Locate the cell with the specified text and output its [x, y] center coordinate. 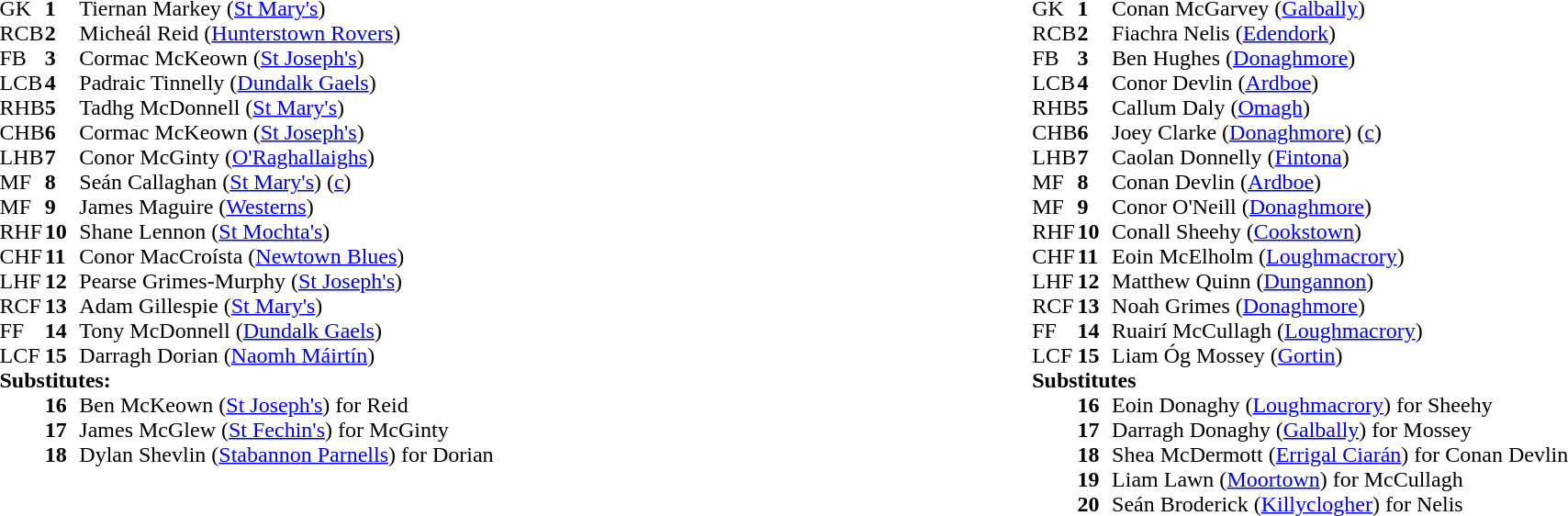
Eoin Donaghy (Loughmacrory) for Sheehy [1340, 406]
James Maguire (Westerns) [286, 208]
Callum Daly (Omagh) [1340, 108]
Darragh Donaghy (Galbally) for Mossey [1340, 430]
Adam Gillespie (St Mary's) [286, 307]
Noah Grimes (Donaghmore) [1340, 307]
Substitutes: [247, 380]
Darragh Dorian (Naomh Máirtín) [286, 356]
Liam Lawn (Moortown) for McCullagh [1340, 479]
Conor O'Neill (Donaghmore) [1340, 208]
Conan Devlin (Ardboe) [1340, 182]
Joey Clarke (Donaghmore) (c) [1340, 132]
Shea McDermott (Errigal Ciarán) for Conan Devlin [1340, 455]
Tadhg McDonnell (St Mary's) [286, 108]
Seán Callaghan (St Mary's) (c) [286, 182]
Conor McGinty (O'Raghallaighs) [286, 158]
Liam Óg Mossey (Gortin) [1340, 356]
Dylan Shevlin (Stabannon Parnells) for Dorian [286, 455]
Ruairí McCullagh (Loughmacrory) [1340, 331]
Ben Hughes (Donaghmore) [1340, 59]
19 [1095, 479]
Substitutes [1300, 380]
Conall Sheehy (Cookstown) [1340, 231]
Tony McDonnell (Dundalk Gaels) [286, 331]
Conor Devlin (Ardboe) [1340, 83]
Matthew Quinn (Dungannon) [1340, 281]
Shane Lennon (St Mochta's) [286, 231]
Eoin McElholm (Loughmacrory) [1340, 257]
Pearse Grimes-Murphy (St Joseph's) [286, 281]
Padraic Tinnelly (Dundalk Gaels) [286, 83]
Ben McKeown (St Joseph's) for Reid [286, 406]
Caolan Donnelly (Fintona) [1340, 158]
James McGlew (St Fechin's) for McGinty [286, 430]
Fiachra Nelis (Edendork) [1340, 33]
Micheál Reid (Hunterstown Rovers) [286, 33]
Conor MacCroísta (Newtown Blues) [286, 257]
